Return (X, Y) of the center of cell containing provided text 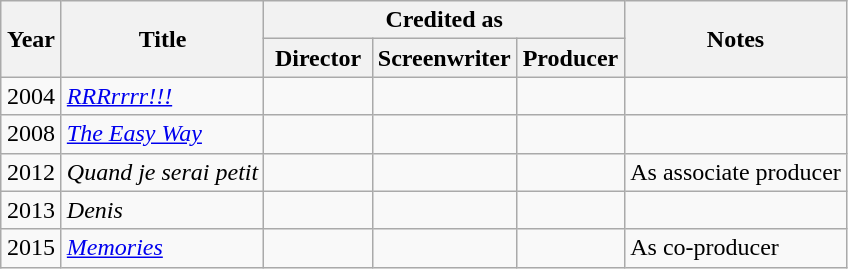
Denis (162, 210)
Memories (162, 248)
As associate producer (736, 172)
The Easy Way (162, 134)
Director (318, 58)
2004 (32, 96)
Credited as (444, 20)
Year (32, 39)
2008 (32, 134)
2015 (32, 248)
Producer (570, 58)
As co-producer (736, 248)
Notes (736, 39)
2012 (32, 172)
Screenwriter (444, 58)
Title (162, 39)
RRRrrrr!!! (162, 96)
Quand je serai petit (162, 172)
2013 (32, 210)
